Scan for the cell matching the given text and deliver its [x, y] coordinate at center. 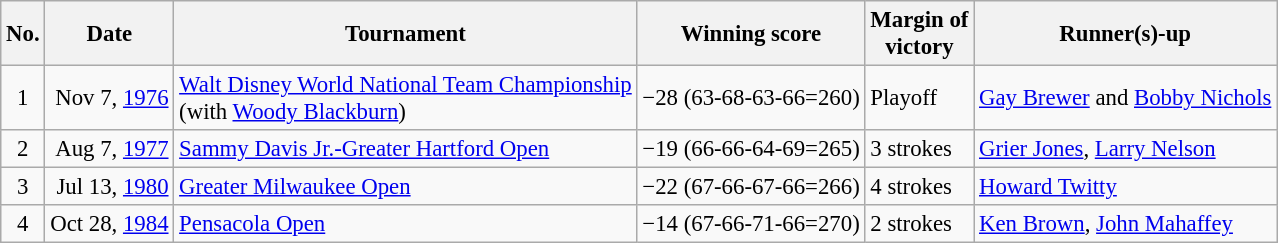
−28 (63-68-63-66=260) [751, 98]
Date [110, 34]
1 [23, 98]
Playoff [920, 98]
Gay Brewer and Bobby Nichols [1126, 98]
Ken Brown, John Mahaffey [1126, 224]
Aug 7, 1977 [110, 149]
−14 (67-66-71-66=270) [751, 224]
Tournament [406, 34]
2 [23, 149]
Runner(s)-up [1126, 34]
Sammy Davis Jr.-Greater Hartford Open [406, 149]
Pensacola Open [406, 224]
Grier Jones, Larry Nelson [1126, 149]
Margin ofvictory [920, 34]
−22 (67-66-67-66=266) [751, 187]
Winning score [751, 34]
−19 (66-66-64-69=265) [751, 149]
4 strokes [920, 187]
Howard Twitty [1126, 187]
Greater Milwaukee Open [406, 187]
Jul 13, 1980 [110, 187]
2 strokes [920, 224]
No. [23, 34]
3 [23, 187]
Nov 7, 1976 [110, 98]
Oct 28, 1984 [110, 224]
4 [23, 224]
3 strokes [920, 149]
Walt Disney World National Team Championship(with Woody Blackburn) [406, 98]
